Provide the (x, y) coordinate of the cell's center where the given text is located.  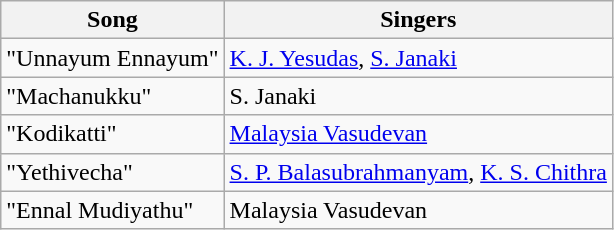
S. P. Balasubrahmanyam, K. S. Chithra (418, 172)
"Machanukku" (112, 96)
"Ennal Mudiyathu" (112, 210)
S. Janaki (418, 96)
"Kodikatti" (112, 134)
Singers (418, 20)
Song (112, 20)
K. J. Yesudas, S. Janaki (418, 58)
"Yethivecha" (112, 172)
"Unnayum Ennayum" (112, 58)
